Identify which cell holds the provided text, then report its (X, Y) central coordinate. 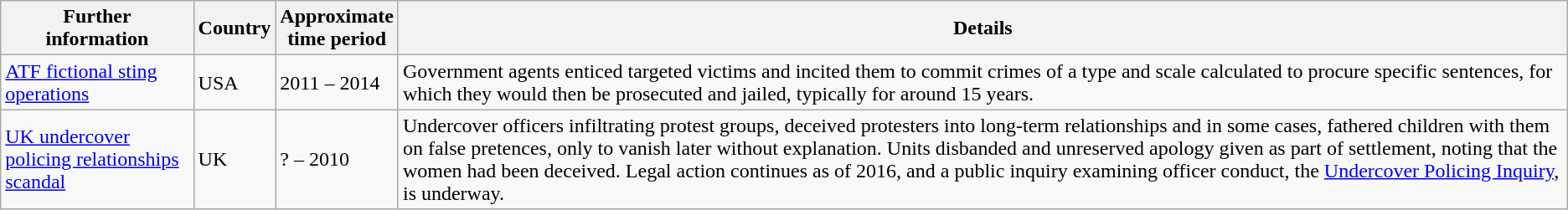
Approximatetime period (337, 28)
Country (235, 28)
Details (983, 28)
2011 – 2014 (337, 82)
? – 2010 (337, 159)
UK undercover policing relationships scandal (97, 159)
UK (235, 159)
Furtherinformation (97, 28)
USA (235, 82)
ATF fictional sting operations (97, 82)
